Return the [X, Y] coordinate for the center point of the cell that contains the specified text.  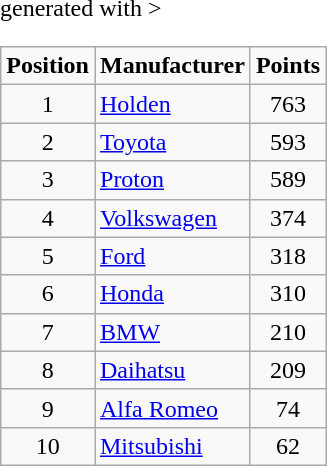
Proton [172, 180]
5 [48, 256]
6 [48, 294]
8 [48, 370]
1 [48, 104]
4 [48, 218]
Position [48, 66]
BMW [172, 332]
209 [288, 370]
589 [288, 180]
3 [48, 180]
9 [48, 408]
2 [48, 142]
Points [288, 66]
Ford [172, 256]
318 [288, 256]
Holden [172, 104]
Toyota [172, 142]
74 [288, 408]
593 [288, 142]
7 [48, 332]
Mitsubishi [172, 446]
10 [48, 446]
62 [288, 446]
374 [288, 218]
763 [288, 104]
Honda [172, 294]
310 [288, 294]
Volkswagen [172, 218]
Daihatsu [172, 370]
Manufacturer [172, 66]
210 [288, 332]
Alfa Romeo [172, 408]
